Detect which cell encompasses the target text, then output its (X, Y) center coordinate. 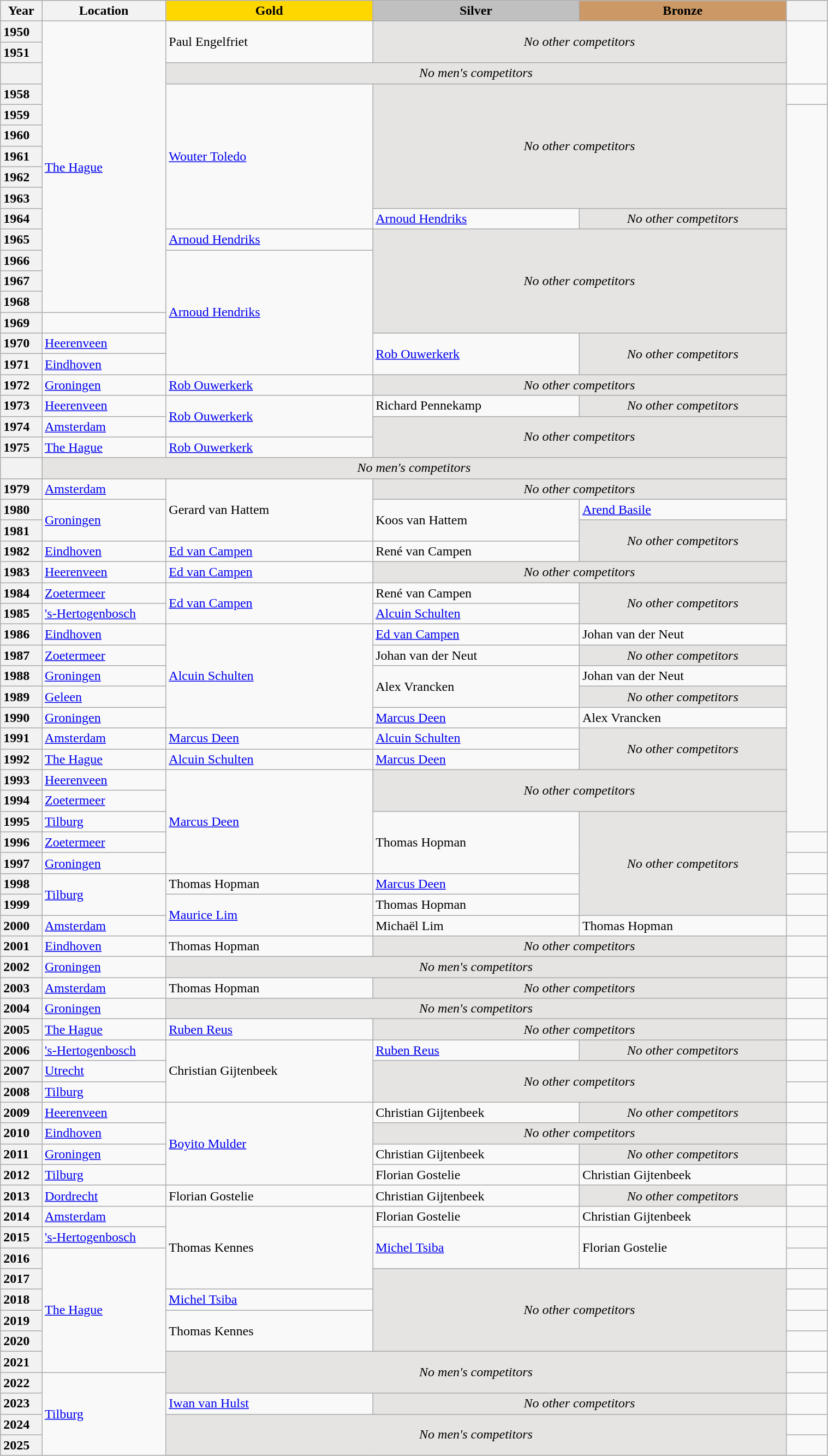
2008 (21, 1092)
2017 (21, 1279)
2005 (21, 1029)
Arend Basile (682, 510)
1986 (21, 635)
2019 (21, 1321)
Gold (270, 11)
1996 (21, 842)
1998 (21, 884)
1999 (21, 904)
1962 (21, 177)
1961 (21, 156)
Wouter Toledo (270, 156)
1959 (21, 115)
2022 (21, 1383)
1983 (21, 572)
1984 (21, 593)
1971 (21, 364)
2001 (21, 946)
1968 (21, 302)
1989 (21, 697)
2016 (21, 1258)
1991 (21, 738)
Richard Pennekamp (476, 406)
1979 (21, 489)
1950 (21, 32)
Geleen (104, 697)
1994 (21, 801)
2020 (21, 1341)
2023 (21, 1404)
1951 (21, 52)
1964 (21, 218)
Dordrecht (104, 1195)
1997 (21, 863)
1980 (21, 510)
2009 (21, 1112)
1995 (21, 821)
1987 (21, 655)
1967 (21, 281)
Koos van Hattem (476, 520)
Gerard van Hattem (270, 510)
Bronze (682, 11)
2004 (21, 1009)
Iwan van Hulst (270, 1404)
2003 (21, 988)
Utrecht (104, 1071)
2015 (21, 1237)
1975 (21, 447)
Michaël Lim (476, 926)
Boyito Mulder (270, 1144)
2011 (21, 1154)
1974 (21, 427)
2018 (21, 1300)
2024 (21, 1424)
1965 (21, 239)
1982 (21, 551)
1960 (21, 135)
1972 (21, 385)
2014 (21, 1216)
2021 (21, 1362)
Year (21, 11)
1958 (21, 94)
Paul Engelfriet (270, 42)
2025 (21, 1445)
1992 (21, 759)
2006 (21, 1050)
Silver (476, 11)
2007 (21, 1071)
2010 (21, 1133)
1993 (21, 780)
2000 (21, 926)
1981 (21, 530)
2013 (21, 1195)
Maurice Lim (270, 915)
1973 (21, 406)
1963 (21, 198)
2012 (21, 1175)
1990 (21, 718)
Location (104, 11)
1988 (21, 676)
2002 (21, 967)
1966 (21, 261)
1970 (21, 344)
1985 (21, 614)
1969 (21, 323)
